Search for the cell housing the specified text and yield its [x, y] center coordinate. 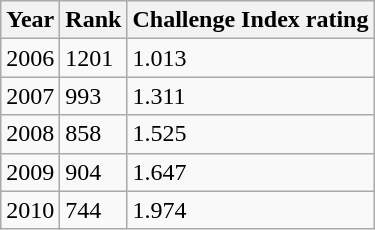
1.311 [250, 96]
2009 [30, 172]
904 [94, 172]
1.525 [250, 134]
2010 [30, 210]
2007 [30, 96]
858 [94, 134]
993 [94, 96]
1.647 [250, 172]
1.974 [250, 210]
2008 [30, 134]
1201 [94, 58]
2006 [30, 58]
Challenge Index rating [250, 20]
1.013 [250, 58]
Year [30, 20]
744 [94, 210]
Rank [94, 20]
